Find where the given text appears and provide that cell's center as [X, Y] coordinate. 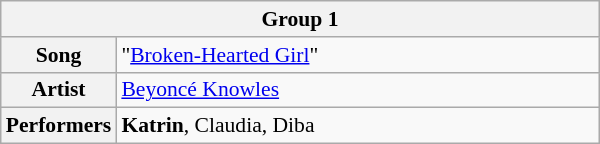
Group 1 [300, 19]
Performers [59, 126]
Beyoncé Knowles [358, 90]
Katrin, Claudia, Diba [358, 126]
Song [59, 55]
"Broken-Hearted Girl" [358, 55]
Artist [59, 90]
